Determine the [X, Y] coordinate at the center of the cell enclosing the given text.  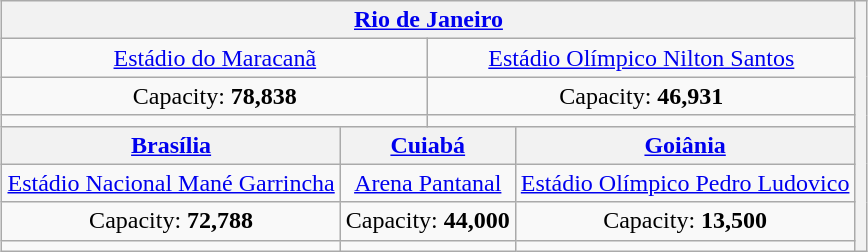
Estádio Olímpico Pedro Ludovico [685, 183]
Capacity: 46,931 [642, 96]
Capacity: 72,788 [171, 221]
Capacity: 44,000 [428, 221]
Goiânia [685, 145]
Arena Pantanal [428, 183]
Estádio Nacional Mané Garrincha [171, 183]
Capacity: 78,838 [215, 96]
Capacity: 13,500 [685, 221]
Estádio do Maracanã [215, 58]
Cuiabá [428, 145]
Estádio Olímpico Nilton Santos [642, 58]
Brasília [171, 145]
Rio de Janeiro [428, 20]
